Scan for the cell matching the given text and deliver its [X, Y] coordinate at center. 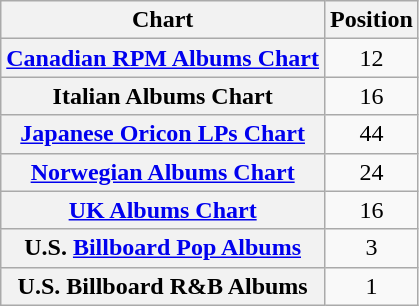
Chart [163, 20]
U.S. Billboard Pop Albums [163, 248]
UK Albums Chart [163, 210]
Canadian RPM Albums Chart [163, 58]
44 [372, 134]
Japanese Oricon LPs Chart [163, 134]
U.S. Billboard R&B Albums [163, 286]
3 [372, 248]
1 [372, 286]
Position [372, 20]
Italian Albums Chart [163, 96]
12 [372, 58]
24 [372, 172]
Norwegian Albums Chart [163, 172]
